Locate the cell with the specified text and output its (X, Y) center coordinate. 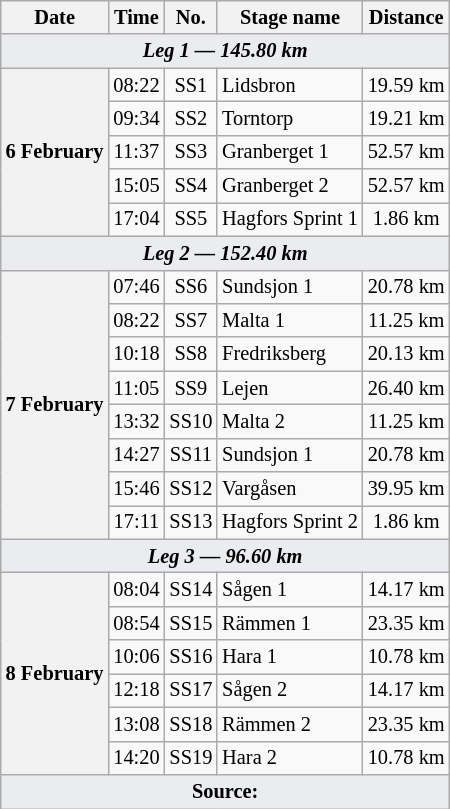
Rämmen 2 (290, 724)
17:11 (136, 522)
14:27 (136, 455)
SS2 (192, 118)
SS19 (192, 758)
Hagfors Sprint 1 (290, 219)
Sågen 2 (290, 690)
10:06 (136, 657)
15:05 (136, 186)
Sågen 1 (290, 589)
8 February (55, 673)
Distance (406, 17)
SS16 (192, 657)
17:04 (136, 219)
Stage name (290, 17)
13:32 (136, 421)
Lejen (290, 388)
Leg 1 — 145.80 km (226, 51)
SS14 (192, 589)
SS5 (192, 219)
Leg 3 — 96.60 km (226, 556)
Torntorp (290, 118)
SS10 (192, 421)
Time (136, 17)
SS18 (192, 724)
SS6 (192, 287)
SS7 (192, 320)
SS17 (192, 690)
12:18 (136, 690)
7 February (55, 404)
SS15 (192, 623)
19.59 km (406, 85)
Granberget 2 (290, 186)
Hara 1 (290, 657)
14:20 (136, 758)
13:08 (136, 724)
11:37 (136, 152)
09:34 (136, 118)
Malta 1 (290, 320)
Leg 2 — 152.40 km (226, 253)
SS13 (192, 522)
Source: (226, 791)
SS11 (192, 455)
No. (192, 17)
SS9 (192, 388)
Granberget 1 (290, 152)
Lidsbron (290, 85)
Vargåsen (290, 489)
07:46 (136, 287)
15:46 (136, 489)
08:04 (136, 589)
20.13 km (406, 354)
10:18 (136, 354)
SS12 (192, 489)
SS8 (192, 354)
SS4 (192, 186)
Rämmen 1 (290, 623)
6 February (55, 152)
Hagfors Sprint 2 (290, 522)
SS3 (192, 152)
08:54 (136, 623)
11:05 (136, 388)
26.40 km (406, 388)
Fredriksberg (290, 354)
Hara 2 (290, 758)
Date (55, 17)
19.21 km (406, 118)
39.95 km (406, 489)
SS1 (192, 85)
Malta 2 (290, 421)
